For the text-containing cell, return its midpoint in (X, Y) coordinate format. 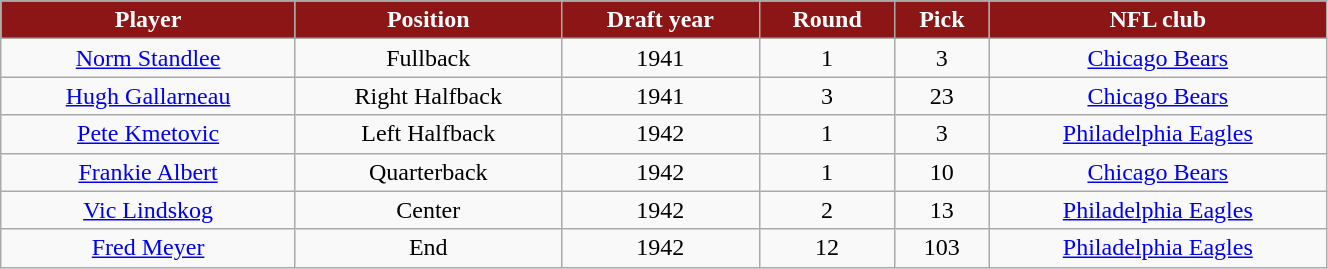
13 (942, 210)
Position (428, 20)
Fullback (428, 58)
Quarterback (428, 172)
Hugh Gallarneau (148, 96)
12 (828, 248)
103 (942, 248)
Player (148, 20)
Left Halfback (428, 134)
Pete Kmetovic (148, 134)
Fred Meyer (148, 248)
Frankie Albert (148, 172)
End (428, 248)
NFL club (1158, 20)
Draft year (660, 20)
Round (828, 20)
Center (428, 210)
23 (942, 96)
Pick (942, 20)
10 (942, 172)
2 (828, 210)
Vic Lindskog (148, 210)
Right Halfback (428, 96)
Norm Standlee (148, 58)
